Scan for the cell matching the given text and deliver its [X, Y] coordinate at center. 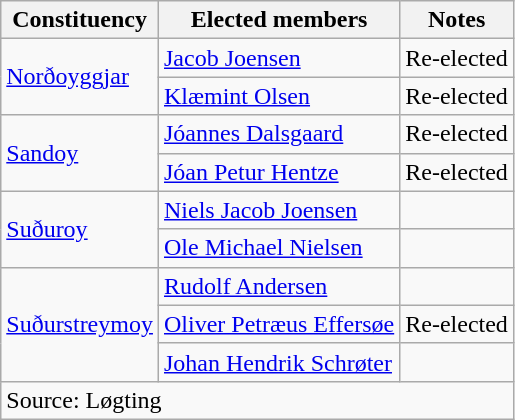
Source: Løgting [258, 400]
Rudolf Andersen [278, 286]
Constituency [80, 20]
Niels Jacob Joensen [278, 210]
Norðoyggjar [80, 77]
Klæmint Olsen [278, 96]
Sandoy [80, 153]
Oliver Petræus Effersøe [278, 324]
Elected members [278, 20]
Notes [457, 20]
Jacob Joensen [278, 58]
Johan Hendrik Schrøter [278, 362]
Jóannes Dalsgaard [278, 134]
Suðuroy [80, 229]
Suðurstreymoy [80, 324]
Ole Michael Nielsen [278, 248]
Jóan Petur Hentze [278, 172]
